Detect which cell encompasses the target text, then output its (X, Y) center coordinate. 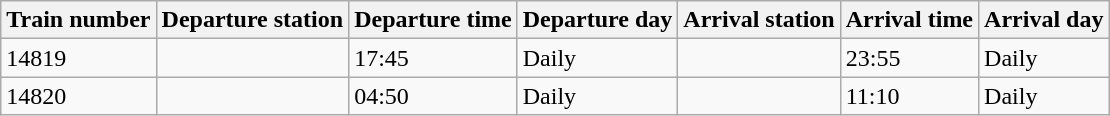
04:50 (434, 96)
14819 (78, 58)
Train number (78, 20)
17:45 (434, 58)
14820 (78, 96)
Arrival day (1044, 20)
Arrival station (759, 20)
11:10 (909, 96)
Departure station (252, 20)
23:55 (909, 58)
Departure time (434, 20)
Arrival time (909, 20)
Departure day (598, 20)
